Extract the (X, Y) coordinate from the center of the cell holding the provided text.  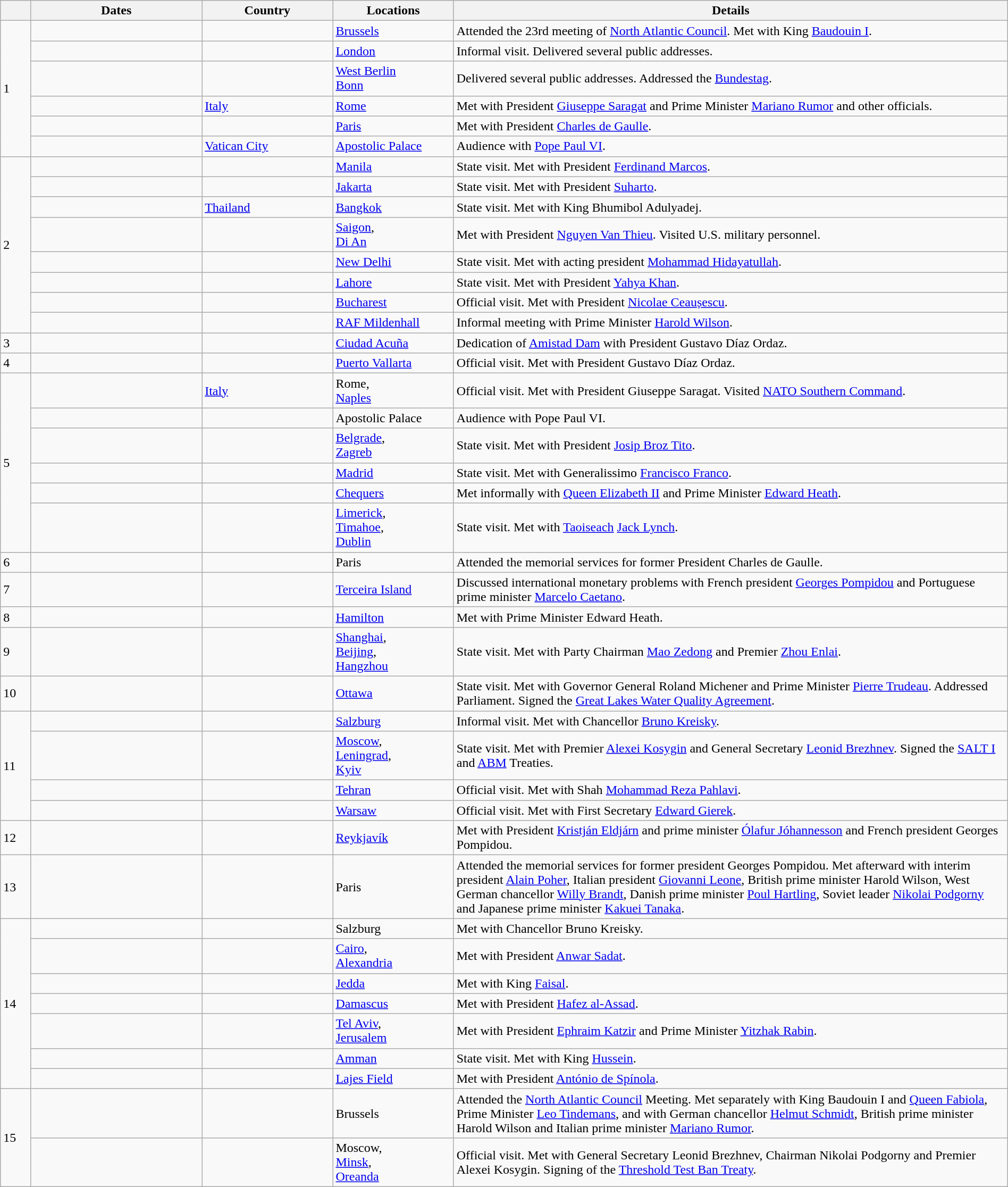
Jakarta (393, 187)
State visit. Met with Premier Alexei Kosygin and General Secretary Leonid Brezhnev. Signed the SALT I and ABM Treaties. (730, 756)
New Delhi (393, 262)
State visit. Met with acting president Mohammad Hidayatullah. (730, 262)
Country (267, 11)
2 (16, 245)
Thailand (267, 207)
West BerlinBonn (393, 79)
Met with Chancellor Bruno Kreisky. (730, 929)
Met with President Anwar Sadat. (730, 956)
RAF Mildenhall (393, 323)
Informal visit. Met with Chancellor Bruno Kreisky. (730, 721)
Shanghai,Beijing,Hangzhou (393, 651)
Moscow,Leningrad,Kyiv (393, 756)
5 (16, 463)
Met with President António de Spínola. (730, 1079)
Lajes Field (393, 1079)
Reykjavík (393, 838)
Met with Prime Minister Edward Heath. (730, 617)
Chequers (393, 493)
Dedication of Amistad Dam with President Gustavo Díaz Ordaz. (730, 343)
7 (16, 589)
State visit. Met with President Suharto. (730, 187)
9 (16, 651)
Ciudad Acuña (393, 343)
Met with President Nguyen Van Thieu. Visited U.S. military personnel. (730, 234)
Met with President Hafez al-Assad. (730, 1004)
Manila (393, 166)
State visit. Met with President Josip Broz Tito. (730, 446)
Warsaw (393, 810)
Jedda (393, 983)
Met with President Kristján Eldjárn and prime minister Ólafur Jóhannesson and French president Georges Pompidou. (730, 838)
Official visit. Met with Shah Mohammad Reza Pahlavi. (730, 790)
6 (16, 562)
State visit. Met with Party Chairman Mao Zedong and Premier Zhou Enlai. (730, 651)
Official visit. Met with President Nicolae Ceaușescu. (730, 303)
State visit. Met with President Ferdinand Marcos. (730, 166)
Details (730, 11)
Locations (393, 11)
13 (16, 887)
Attended the memorial services for former President Charles de Gaulle. (730, 562)
8 (16, 617)
Official visit. Met with President Giuseppe Saragat. Visited NATO Southern Command. (730, 390)
Vatican City (267, 146)
Met with King Faisal. (730, 983)
Rome,Naples (393, 390)
State visit. Met with Generalissimo Francisco Franco. (730, 473)
3 (16, 343)
State visit. Met with Taoiseach Jack Lynch. (730, 528)
14 (16, 1004)
1 (16, 88)
State visit. Met with King Hussein. (730, 1058)
12 (16, 838)
Met with President Ephraim Katzir and Prime Minister Yitzhak Rabin. (730, 1031)
Met with President Giuseppe Saragat and Prime Minister Mariano Rumor and other officials. (730, 106)
Saigon,Di An (393, 234)
Delivered several public addresses. Addressed the Bundestag. (730, 79)
Amman (393, 1058)
Tel Aviv,Jerusalem (393, 1031)
Terceira Island (393, 589)
Ottawa (393, 693)
10 (16, 693)
Discussed international monetary problems with French president Georges Pompidou and Portuguese prime minister Marcelo Caetano. (730, 589)
Belgrade,Zagreb (393, 446)
Limerick,Timahoe,Dublin (393, 528)
Lahore (393, 282)
Puerto Vallarta (393, 363)
Attended the 23rd meeting of North Atlantic Council. Met with King Baudouin I. (730, 31)
Met informally with Queen Elizabeth II and Prime Minister Edward Heath. (730, 493)
Tehran (393, 790)
Bucharest (393, 303)
Moscow,Minsk,Oreanda (393, 1162)
Informal meeting with Prime Minister Harold Wilson. (730, 323)
Met with President Charles de Gaulle. (730, 126)
Informal visit. Delivered several public addresses. (730, 51)
Hamilton (393, 617)
Dates (116, 11)
London (393, 51)
Official visit. Met with President Gustavo Díaz Ordaz. (730, 363)
Madrid (393, 473)
Damascus (393, 1004)
15 (16, 1138)
4 (16, 363)
State visit. Met with King Bhumibol Adulyadej. (730, 207)
Bangkok (393, 207)
Official visit. Met with First Secretary Edward Gierek. (730, 810)
Cairo,Alexandria (393, 956)
11 (16, 765)
Rome (393, 106)
State visit. Met with President Yahya Khan. (730, 282)
